Scan for the cell matching the given text and deliver its (X, Y) coordinate at center. 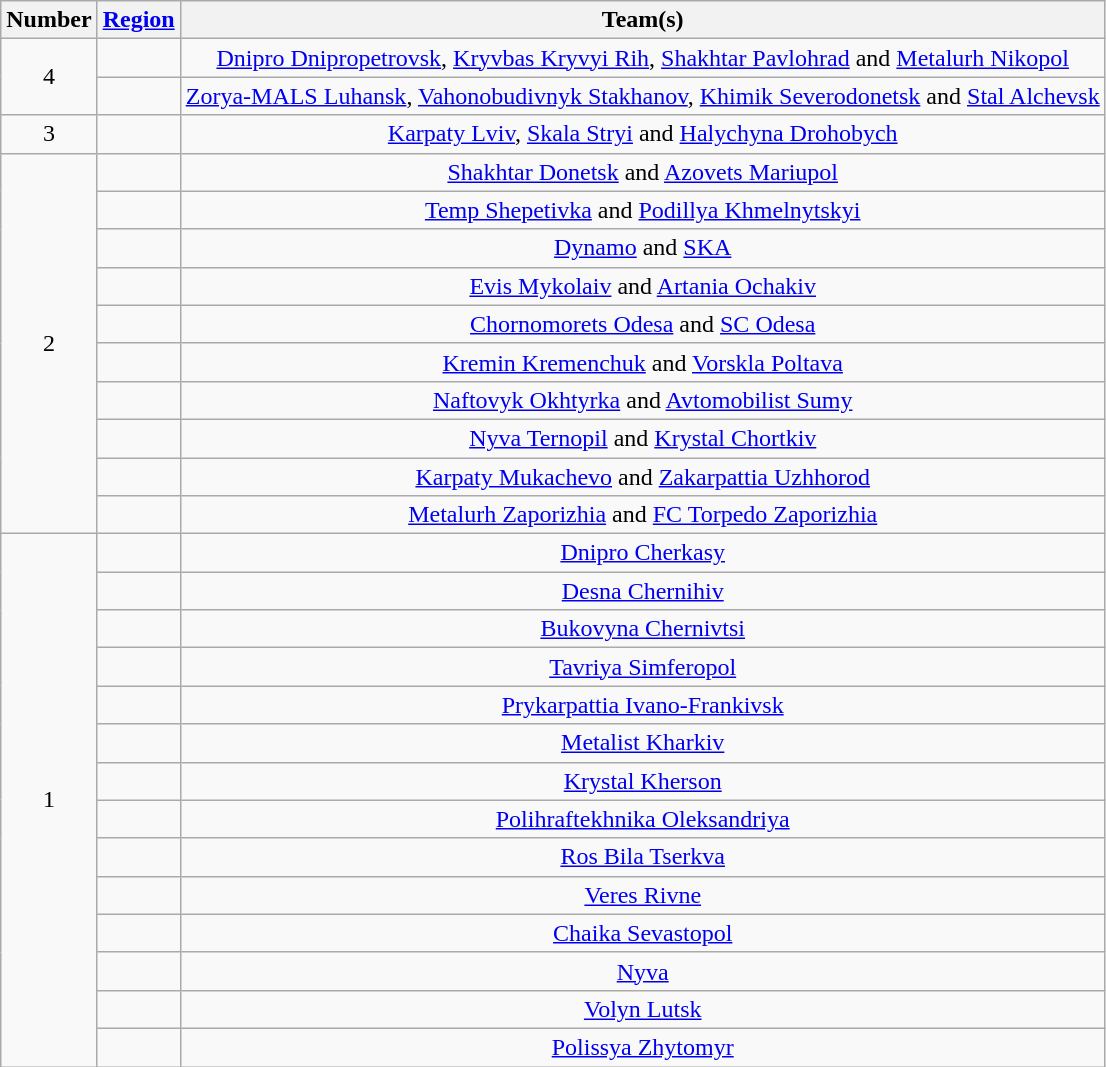
Prykarpattia Ivano-Frankivsk (642, 705)
Veres Rivne (642, 895)
Number (49, 20)
1 (49, 800)
Dynamo and SKA (642, 248)
Desna Chernihiv (642, 591)
Chaika Sevastopol (642, 933)
Ros Bila Tserkva (642, 857)
Dnipro Dnipropetrovsk, Kryvbas Kryvyi Rih, Shakhtar Pavlohrad and Metalurh Nikopol (642, 58)
Krystal Kherson (642, 781)
Karpaty Lviv, Skala Stryi and Halychyna Drohobych (642, 134)
Nyva (642, 971)
Chornomorets Odesa and SC Odesa (642, 324)
Tavriya Simferopol (642, 667)
Nyva Ternopil and Krystal Chortkiv (642, 438)
Zorya-MALS Luhansk, Vahonobudivnyk Stakhanov, Khimik Severodonetsk and Stal Alchevsk (642, 96)
Volyn Lutsk (642, 1009)
Shakhtar Donetsk and Azovets Mariupol (642, 172)
4 (49, 77)
Kremin Kremenchuk and Vorskla Poltava (642, 362)
Polissya Zhytomyr (642, 1047)
Temp Shepetivka and Podillya Khmelnytskyi (642, 210)
2 (49, 344)
Dnipro Cherkasy (642, 553)
Naftovyk Okhtyrka and Avtomobilist Sumy (642, 400)
Region (138, 20)
Evis Mykolaiv and Artania Ochakiv (642, 286)
Team(s) (642, 20)
Bukovyna Chernivtsi (642, 629)
Karpaty Mukachevo and Zakarpattia Uzhhorod (642, 477)
Polihraftekhnika Oleksandriya (642, 819)
Metalist Kharkiv (642, 743)
3 (49, 134)
Metalurh Zaporizhia and FC Torpedo Zaporizhia (642, 515)
